Determine the (x, y) coordinate at the center of the cell enclosing the given text.  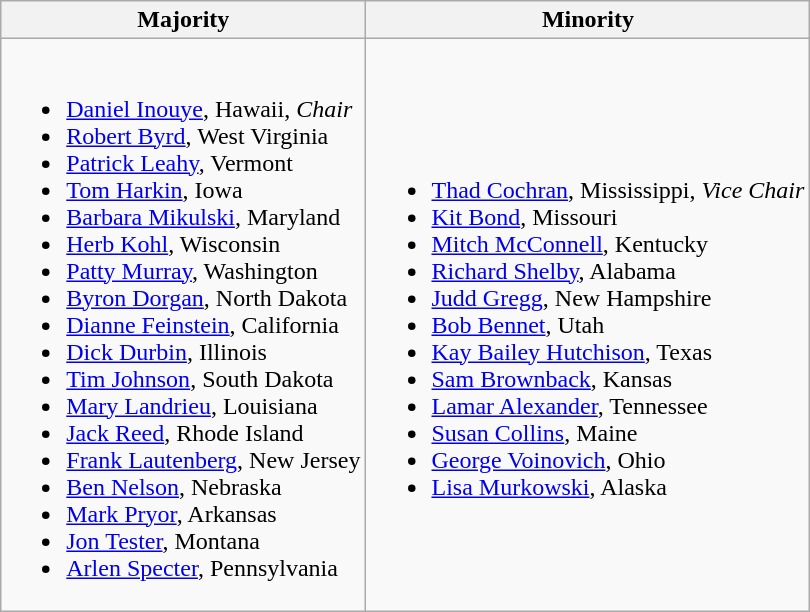
Majority (184, 20)
Minority (588, 20)
